Determine the (X, Y) coordinate at the center of the cell enclosing the given text.  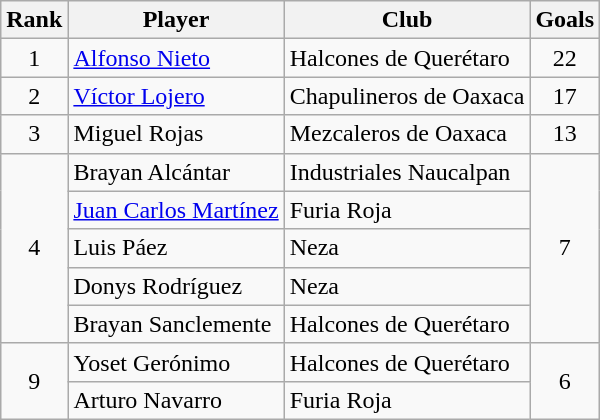
6 (565, 381)
Goals (565, 20)
1 (34, 58)
Luis Páez (176, 248)
Donys Rodríguez (176, 286)
7 (565, 248)
Yoset Gerónimo (176, 362)
Alfonso Nieto (176, 58)
Brayan Alcántar (176, 172)
Arturo Navarro (176, 400)
22 (565, 58)
Club (407, 20)
Rank (34, 20)
Mezcaleros de Oaxaca (407, 134)
Víctor Lojero (176, 96)
Chapulineros de Oaxaca (407, 96)
Industriales Naucalpan (407, 172)
9 (34, 381)
4 (34, 248)
2 (34, 96)
13 (565, 134)
17 (565, 96)
Juan Carlos Martínez (176, 210)
3 (34, 134)
Miguel Rojas (176, 134)
Brayan Sanclemente (176, 324)
Player (176, 20)
